Identify which cell holds the provided text, then report its [X, Y] central coordinate. 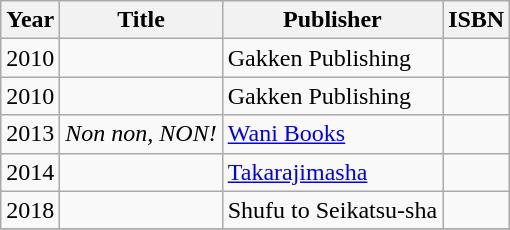
Non non, NON! [141, 134]
ISBN [476, 20]
2013 [30, 134]
Year [30, 20]
2018 [30, 210]
2014 [30, 172]
Title [141, 20]
Wani Books [332, 134]
Publisher [332, 20]
Shufu to Seikatsu-sha [332, 210]
Takarajimasha [332, 172]
